For the text-containing cell, return its midpoint in [x, y] coordinate format. 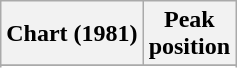
Chart (1981) [72, 34]
Peakposition [189, 34]
